Determine the (X, Y) coordinate at the center of the cell enclosing the given text.  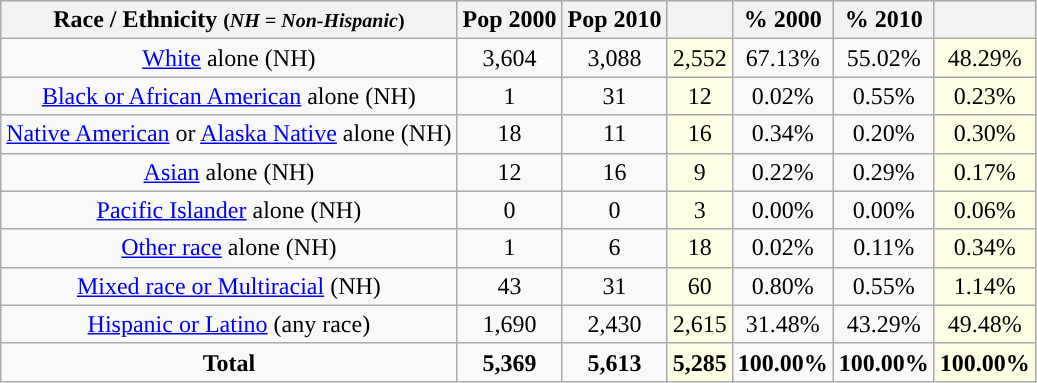
Native American or Alaska Native alone (NH) (229, 134)
0.30% (984, 134)
3 (700, 210)
Pacific Islander alone (NH) (229, 210)
Pop 2000 (510, 20)
2,615 (700, 324)
5,285 (700, 362)
3,604 (510, 58)
Race / Ethnicity (NH = Non-Hispanic) (229, 20)
9 (700, 172)
60 (700, 286)
% 2010 (884, 20)
Total (229, 362)
0.29% (884, 172)
55.02% (884, 58)
Other race alone (NH) (229, 248)
5,369 (510, 362)
2,552 (700, 58)
5,613 (614, 362)
6 (614, 248)
0.20% (884, 134)
Asian alone (NH) (229, 172)
2,430 (614, 324)
Pop 2010 (614, 20)
% 2000 (782, 20)
49.48% (984, 324)
0.11% (884, 248)
0.06% (984, 210)
31.48% (782, 324)
67.13% (782, 58)
43.29% (884, 324)
43 (510, 286)
0.22% (782, 172)
3,088 (614, 58)
Hispanic or Latino (any race) (229, 324)
0.80% (782, 286)
11 (614, 134)
Black or African American alone (NH) (229, 96)
1.14% (984, 286)
0.23% (984, 96)
Mixed race or Multiracial (NH) (229, 286)
48.29% (984, 58)
White alone (NH) (229, 58)
0.17% (984, 172)
1,690 (510, 324)
